Capture the cell that displays the provided text and extract its [X, Y] central coordinate. 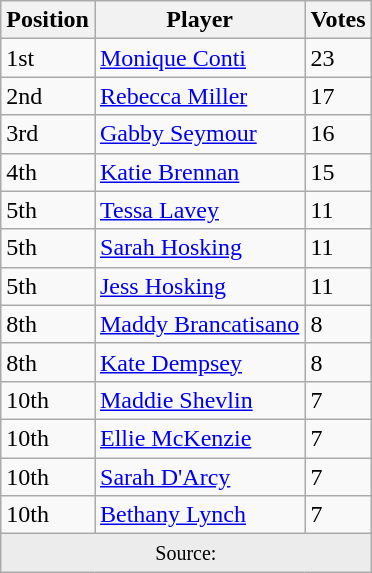
15 [338, 172]
Sarah D'Arcy [199, 477]
Source: [186, 553]
Tessa Lavey [199, 210]
Jess Hosking [199, 286]
17 [338, 96]
Katie Brennan [199, 172]
Rebecca Miller [199, 96]
Maddie Shevlin [199, 400]
Position [48, 20]
3rd [48, 134]
Votes [338, 20]
Player [199, 20]
Kate Dempsey [199, 362]
2nd [48, 96]
4th [48, 172]
Monique Conti [199, 58]
23 [338, 58]
16 [338, 134]
Gabby Seymour [199, 134]
Maddy Brancatisano [199, 324]
Sarah Hosking [199, 248]
1st [48, 58]
Bethany Lynch [199, 515]
Ellie McKenzie [199, 438]
